Pinpoint the cell where the given text exists, returning its [x, y] midpoint coordinate. 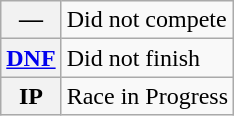
— [31, 20]
DNF [31, 58]
Did not compete [147, 20]
Race in Progress [147, 96]
Did not finish [147, 58]
IP [31, 96]
